Provide the [x, y] coordinate of the cell's center where the given text is located.  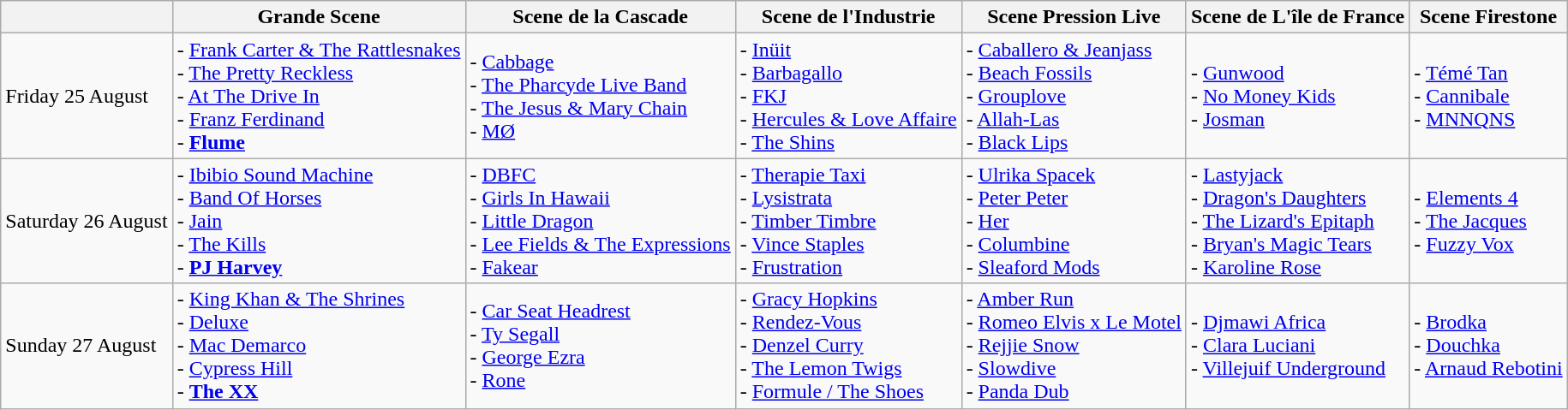
- Ibibio Sound Machine- Band Of Horses- Jain- The Kills- PJ Harvey [319, 221]
- Frank Carter & The Rattlesnakes- The Pretty Reckless- At The Drive In- Franz Ferdinand- Flume [319, 96]
- Gunwood- No Money Kids- Josman [1297, 96]
- Gracy Hopkins- Rendez-Vous- Denzel Curry- The Lemon Twigs- Formule / The Shoes [848, 346]
- Caballero & Jeanjass- Beach Fossils- Grouplove- Allah-Las- Black Lips [1074, 96]
Grande Scene [319, 17]
- Brodka- Douchka- Arnaud Rebotini [1488, 346]
- DBFC- Girls In Hawaii- Little Dragon- Lee Fields & The Expressions- Fakear [600, 221]
Sunday 27 August [87, 346]
Scene de L'île de France [1297, 17]
- Ulrika Spacek- Peter Peter- Her- Columbine- Sleaford Mods [1074, 221]
Scene Firestone [1488, 17]
Friday 25 August [87, 96]
- Elements 4- The Jacques- Fuzzy Vox [1488, 221]
- Lastyjack- Dragon's Daughters- The Lizard's Epitaph- Bryan's Magic Tears- Karoline Rose [1297, 221]
- Car Seat Headrest- Ty Segall- George Ezra- Rone [600, 346]
Scene de l'Industrie [848, 17]
Saturday 26 August [87, 221]
- Inüit- Barbagallo- FKJ- Hercules & Love Affaire- The Shins [848, 96]
- Djmawi Africa- Clara Luciani- Villejuif Underground [1297, 346]
- Témé Tan- Cannibale- MNNQNS [1488, 96]
- King Khan & The Shrines- Deluxe- Mac Demarco- Cypress Hill- The XX [319, 346]
- Amber Run- Romeo Elvis x Le Motel- Rejjie Snow- Slowdive- Panda Dub [1074, 346]
Scene de la Cascade [600, 17]
- Therapie Taxi- Lysistrata- Timber Timbre- Vince Staples- Frustration [848, 221]
Scene Pression Live [1074, 17]
- Cabbage- The Pharcyde Live Band- The Jesus & Mary Chain- MØ [600, 96]
